Pinpoint the cell where the given text exists, returning its [x, y] midpoint coordinate. 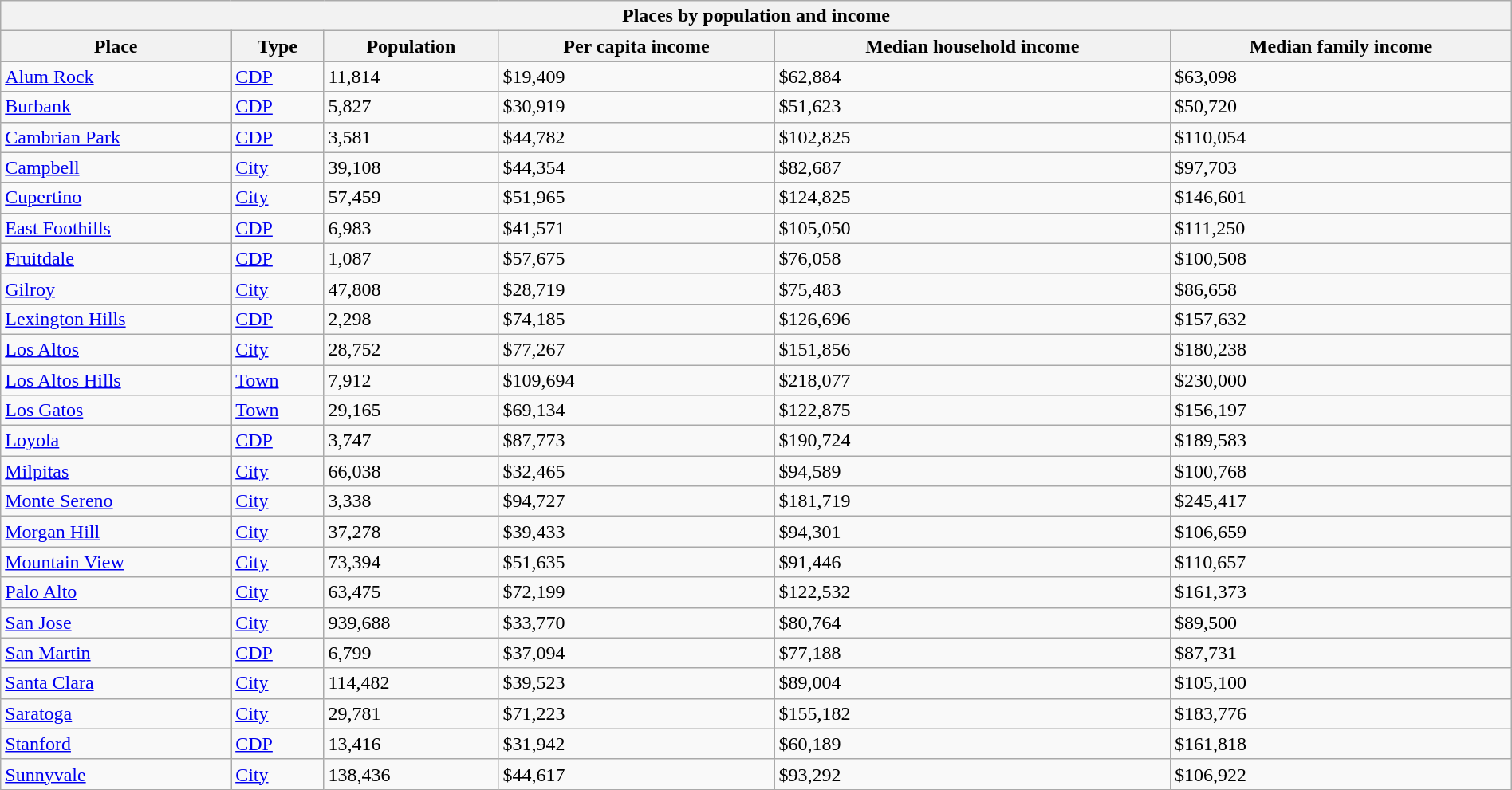
San Jose [116, 623]
$110,054 [1341, 137]
$74,185 [636, 319]
1,087 [411, 258]
$51,623 [972, 107]
28,752 [411, 349]
$39,433 [636, 532]
Los Altos [116, 349]
$93,292 [972, 774]
Type [278, 46]
Median family income [1341, 46]
$41,571 [636, 228]
$105,100 [1341, 683]
939,688 [411, 623]
Stanford [116, 744]
$33,770 [636, 623]
$28,719 [636, 289]
57,459 [411, 198]
Saratoga [116, 713]
$155,182 [972, 713]
$218,077 [972, 380]
$183,776 [1341, 713]
47,808 [411, 289]
$57,675 [636, 258]
$91,446 [972, 562]
$97,703 [1341, 167]
$122,532 [972, 592]
$161,373 [1341, 592]
$62,884 [972, 77]
2,298 [411, 319]
$111,250 [1341, 228]
Cupertino [116, 198]
$50,720 [1341, 107]
39,108 [411, 167]
$89,004 [972, 683]
$126,696 [972, 319]
$124,825 [972, 198]
Population [411, 46]
$189,583 [1341, 441]
$75,483 [972, 289]
3,338 [411, 501]
Santa Clara [116, 683]
Gilroy [116, 289]
$77,267 [636, 349]
Campbell [116, 167]
$37,094 [636, 653]
Median household income [972, 46]
$106,659 [1341, 532]
$31,942 [636, 744]
$77,188 [972, 653]
$180,238 [1341, 349]
114,482 [411, 683]
$89,500 [1341, 623]
Sunnyvale [116, 774]
Fruitdale [116, 258]
63,475 [411, 592]
$109,694 [636, 380]
29,781 [411, 713]
$44,782 [636, 137]
$190,724 [972, 441]
$86,658 [1341, 289]
$44,617 [636, 774]
$110,657 [1341, 562]
5,827 [411, 107]
$72,199 [636, 592]
$30,919 [636, 107]
3,747 [411, 441]
$51,965 [636, 198]
$230,000 [1341, 380]
6,983 [411, 228]
$105,050 [972, 228]
Milpitas [116, 471]
$44,354 [636, 167]
Lexington Hills [116, 319]
Los Altos Hills [116, 380]
$80,764 [972, 623]
$82,687 [972, 167]
$94,727 [636, 501]
Loyola [116, 441]
7,912 [411, 380]
$63,098 [1341, 77]
138,436 [411, 774]
Morgan Hill [116, 532]
$19,409 [636, 77]
Place [116, 46]
$87,773 [636, 441]
11,814 [411, 77]
$32,465 [636, 471]
$69,134 [636, 411]
$156,197 [1341, 411]
Los Gatos [116, 411]
$122,875 [972, 411]
Monte Sereno [116, 501]
$60,189 [972, 744]
6,799 [411, 653]
13,416 [411, 744]
37,278 [411, 532]
73,394 [411, 562]
$245,417 [1341, 501]
$71,223 [636, 713]
Per capita income [636, 46]
$106,922 [1341, 774]
$76,058 [972, 258]
$161,818 [1341, 744]
$94,589 [972, 471]
Mountain View [116, 562]
Palo Alto [116, 592]
66,038 [411, 471]
Places by population and income [756, 16]
29,165 [411, 411]
$181,719 [972, 501]
$94,301 [972, 532]
East Foothills [116, 228]
San Martin [116, 653]
Cambrian Park [116, 137]
$51,635 [636, 562]
$39,523 [636, 683]
$100,768 [1341, 471]
$100,508 [1341, 258]
$157,632 [1341, 319]
$102,825 [972, 137]
$87,731 [1341, 653]
$146,601 [1341, 198]
3,581 [411, 137]
Burbank [116, 107]
Alum Rock [116, 77]
$151,856 [972, 349]
